Detect which cell encompasses the target text, then output its [X, Y] center coordinate. 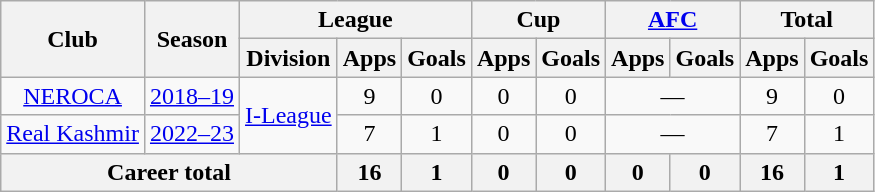
Real Kashmir [73, 134]
2022–23 [192, 134]
AFC [673, 20]
2018–19 [192, 96]
Club [73, 39]
Season [192, 39]
Cup [538, 20]
Division [289, 58]
I-League [289, 115]
Career total [169, 172]
League [356, 20]
Total [807, 20]
NEROCA [73, 96]
